Determine the (X, Y) coordinate at the center of the cell enclosing the given text.  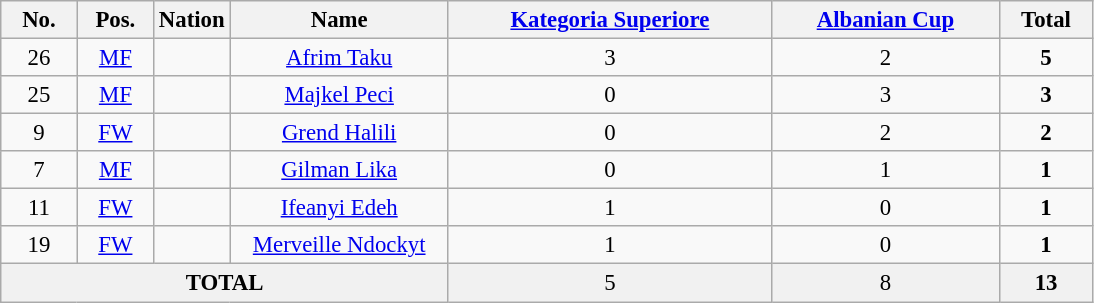
TOTAL (225, 283)
19 (39, 245)
Pos. (115, 20)
25 (39, 95)
8 (885, 283)
Gilman Lika (339, 170)
Majkel Peci (339, 95)
Afrim Taku (339, 58)
Nation (192, 20)
7 (39, 170)
Kategoria Superiore (610, 20)
Total (1046, 20)
Name (339, 20)
Albanian Cup (885, 20)
26 (39, 58)
Grend Halili (339, 133)
9 (39, 133)
No. (39, 20)
Merveille Ndockyt (339, 245)
13 (1046, 283)
Ifeanyi Edeh (339, 208)
11 (39, 208)
